Return [x, y] of the center of cell containing provided text 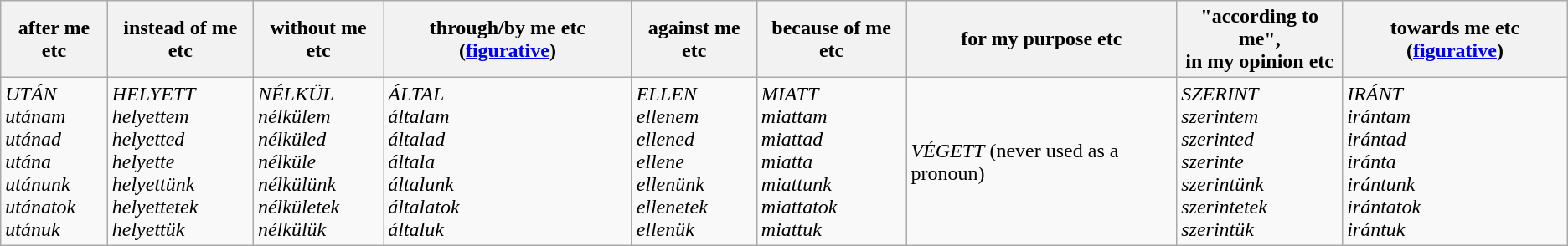
through/by me etc (figurative) [508, 39]
SZERINTszerintemszerintedszerinteszerintünkszerintetekszerintük [1260, 161]
instead of me etc [180, 39]
because of me etc [831, 39]
ÁLTALáltalamáltaladáltalaáltalunkáltalatokáltaluk [508, 161]
against me etc [694, 39]
ELLENellenemellenedelleneellenünkellenetekellenük [694, 161]
NÉLKÜLnélkülemnélkülednélkülenélkülünknélkületeknélkülük [318, 161]
HELYETThelyettemhelyettedhelyettehelyettünkhelyettetekhelyettük [180, 161]
UTÁNutánamutánadutánautánunkutánatokutánuk [54, 161]
without me etc [318, 39]
after me etc [54, 39]
VÉGETT (never used as a pronoun) [1042, 161]
IRÁNTirántamirántadirántairántunkirántatokirántuk [1456, 161]
towards me etc (figurative) [1456, 39]
MIATTmiattammiattadmiattamiattunkmiattatokmiattuk [831, 161]
"according to me",in my opinion etc [1260, 39]
for my purpose etc [1042, 39]
